Search for the cell housing the specified text and yield its [x, y] center coordinate. 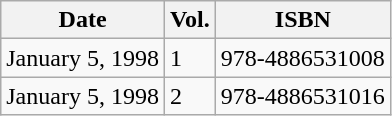
2 [190, 96]
978-4886531008 [302, 58]
1 [190, 58]
978-4886531016 [302, 96]
ISBN [302, 20]
Date [83, 20]
Vol. [190, 20]
